Find where the given text appears and provide that cell's center as [x, y] coordinate. 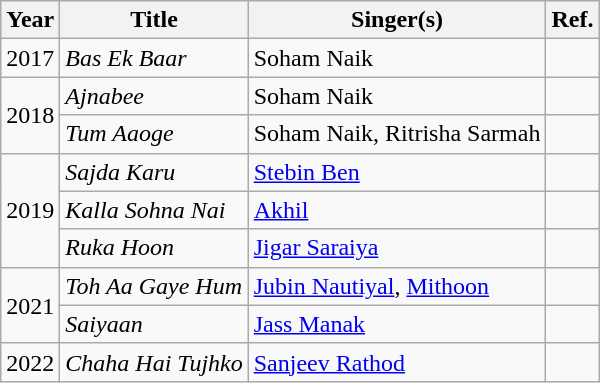
Ruka Hoon [154, 248]
Stebin Ben [397, 172]
Sajda Karu [154, 172]
Saiyaan [154, 324]
Chaha Hai Tujhko [154, 362]
2019 [30, 210]
Bas Ek Baar [154, 58]
Ajnabee [154, 96]
2021 [30, 305]
Jigar Saraiya [397, 248]
Toh Aa Gaye Hum [154, 286]
Sanjeev Rathod [397, 362]
2018 [30, 115]
2022 [30, 362]
2017 [30, 58]
Kalla Sohna Nai [154, 210]
Soham Naik, Ritrisha Sarmah [397, 134]
Title [154, 20]
Jass Manak [397, 324]
Singer(s) [397, 20]
Year [30, 20]
Ref. [572, 20]
Akhil [397, 210]
Jubin Nautiyal, Mithoon [397, 286]
Tum Aaoge [154, 134]
